Search for the cell housing the specified text and yield its (x, y) center coordinate. 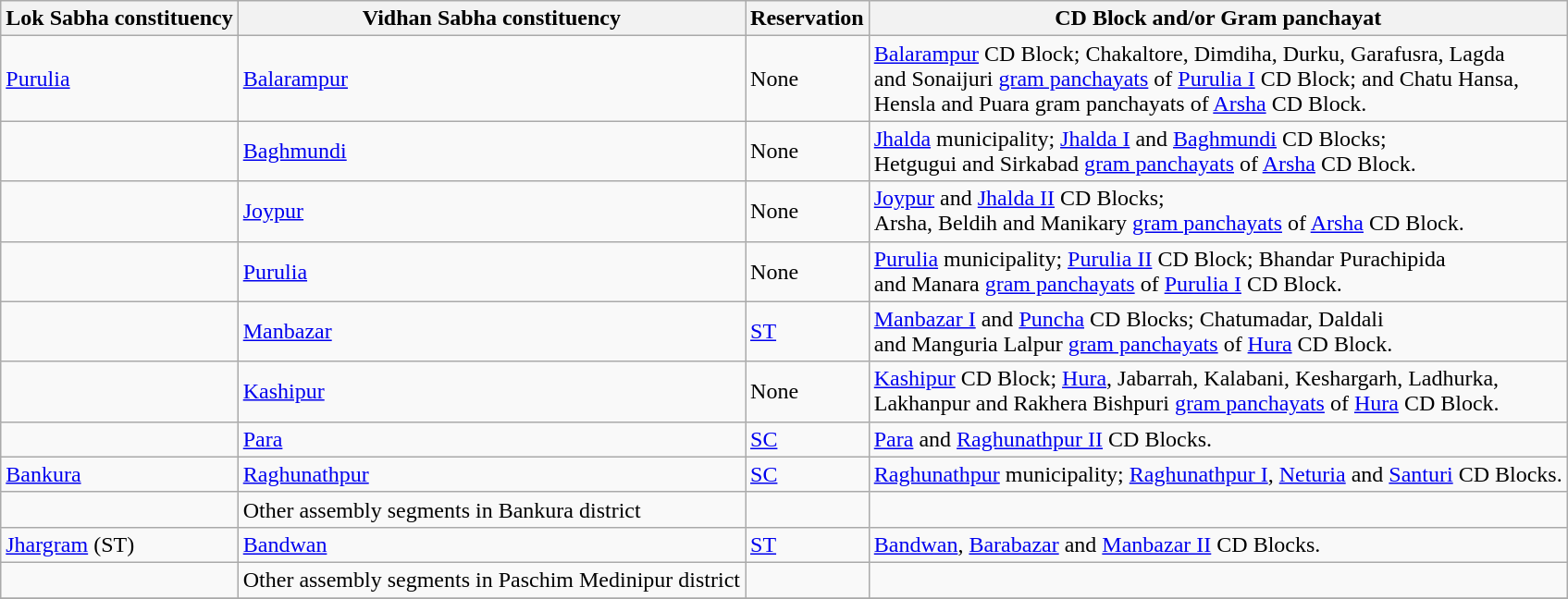
Jhalda municipality; Jhalda I and Baghmundi CD Blocks; Hetgugui and Sirkabad gram panchayats of Arsha CD Block. (1217, 152)
Vidhan Sabha constituency (491, 18)
Para (491, 439)
Baghmundi (491, 152)
CD Block and/or Gram panchayat (1217, 18)
Kashipur CD Block; Hura, Jabarrah, Kalabani, Keshargarh, Ladhurka, Lakhanpur and Rakhera Bishpuri gram panchayats of Hura CD Block. (1217, 392)
Bankura (119, 474)
Joypur (491, 211)
Other assembly segments in Bankura district (491, 509)
Other assembly segments in Paschim Medinipur district (491, 580)
Balarampur (491, 79)
Raghunathpur (491, 474)
Joypur and Jhalda II CD Blocks; Arsha, Beldih and Manikary gram panchayats of Arsha CD Block. (1217, 211)
Manbazar I and Puncha CD Blocks; Chatumadar, Daldali and Manguria Lalpur gram panchayats of Hura CD Block. (1217, 331)
Raghunathpur municipality; Raghunathpur I, Neturia and Santuri CD Blocks. (1217, 474)
Bandwan (491, 544)
Kashipur (491, 392)
Purulia municipality; Purulia II CD Block; Bhandar Purachipidaand Manara gram panchayats of Purulia I CD Block. (1217, 272)
Jhargram (ST) (119, 544)
Manbazar (491, 331)
Reservation (808, 18)
Bandwan, Barabazar and Manbazar II CD Blocks. (1217, 544)
Lok Sabha constituency (119, 18)
Para and Raghunathpur II CD Blocks. (1217, 439)
